Extract the (x, y) coordinate from the center of the cell holding the provided text.  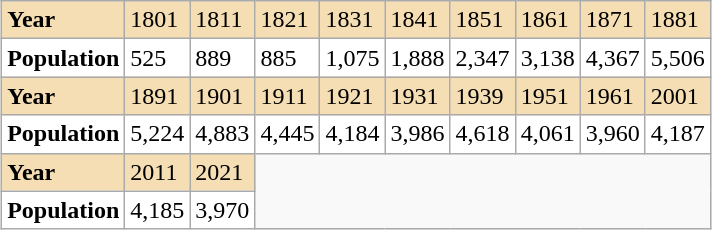
1901 (222, 96)
2001 (678, 96)
4,618 (482, 134)
2021 (222, 172)
1951 (548, 96)
1831 (352, 20)
889 (222, 58)
525 (158, 58)
2,347 (482, 58)
4,445 (288, 134)
3,970 (222, 210)
1871 (612, 20)
3,138 (548, 58)
1861 (548, 20)
4,184 (352, 134)
1931 (418, 96)
1891 (158, 96)
1911 (288, 96)
4,883 (222, 134)
4,061 (548, 134)
5,224 (158, 134)
1851 (482, 20)
1801 (158, 20)
1,888 (418, 58)
5,506 (678, 58)
3,960 (612, 134)
1,075 (352, 58)
1961 (612, 96)
4,185 (158, 210)
2011 (158, 172)
3,986 (418, 134)
4,367 (612, 58)
1811 (222, 20)
1821 (288, 20)
1939 (482, 96)
1881 (678, 20)
885 (288, 58)
1841 (418, 20)
1921 (352, 96)
4,187 (678, 134)
